Search for the cell housing the specified text and yield its (x, y) center coordinate. 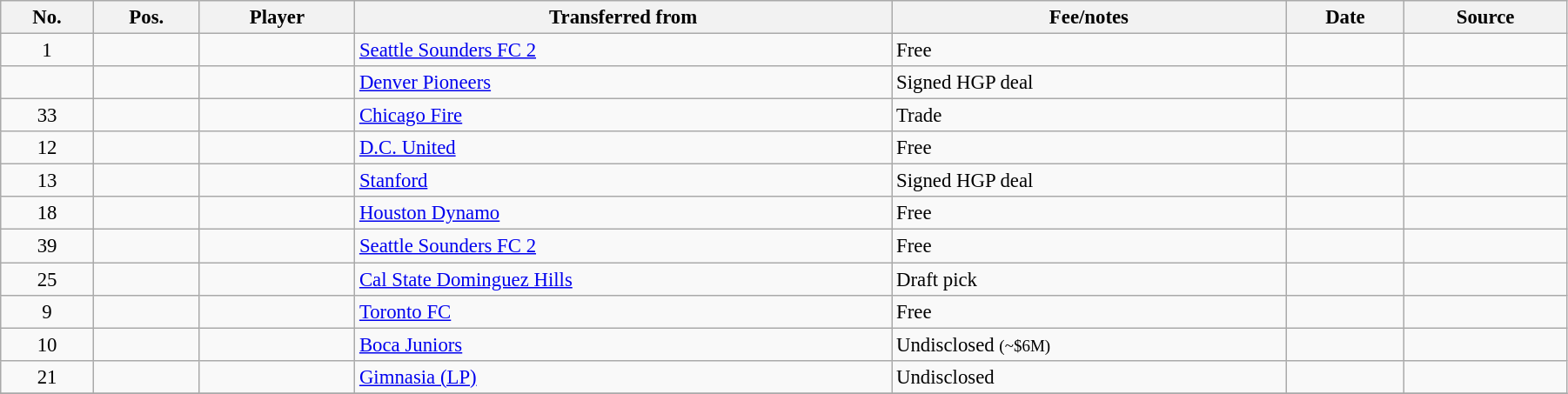
Stanford (623, 181)
Pos. (146, 17)
Draft pick (1089, 279)
Transferred from (623, 17)
10 (47, 344)
Gimnasia (LP) (623, 377)
33 (47, 116)
Player (277, 17)
Undisclosed (~$6M) (1089, 344)
Boca Juniors (623, 344)
Cal State Dominguez Hills (623, 279)
9 (47, 311)
Source (1486, 17)
39 (47, 246)
Chicago Fire (623, 116)
12 (47, 148)
Trade (1089, 116)
Toronto FC (623, 311)
Fee/notes (1089, 17)
25 (47, 279)
Houston Dynamo (623, 213)
Undisclosed (1089, 377)
21 (47, 377)
Denver Pioneers (623, 83)
Date (1345, 17)
18 (47, 213)
D.C. United (623, 148)
13 (47, 181)
No. (47, 17)
1 (47, 50)
